Determine the (x, y) coordinate at the center of the cell enclosing the given text.  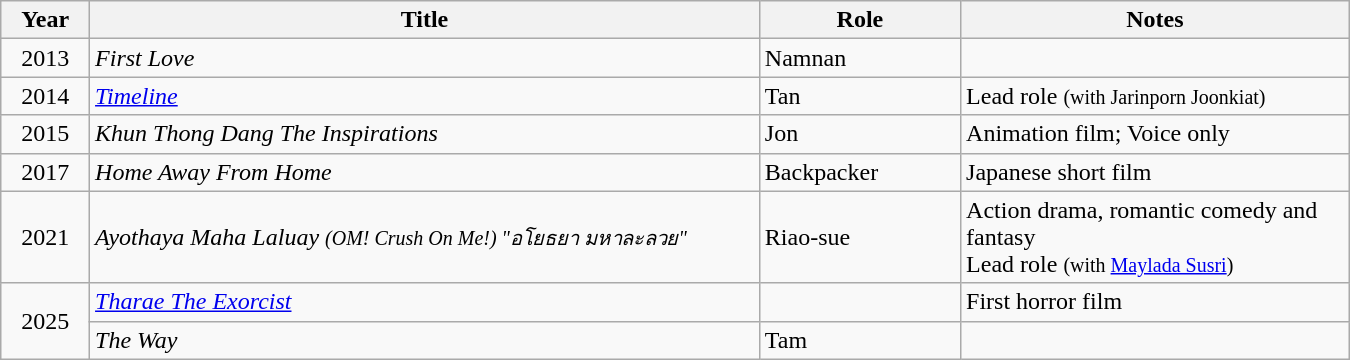
First horror film (1156, 302)
The Way (425, 340)
Namnan (860, 58)
Role (860, 20)
Year (46, 20)
Jon (860, 134)
2017 (46, 172)
Title (425, 20)
2014 (46, 96)
Backpacker (860, 172)
Tan (860, 96)
2013 (46, 58)
Animation film; Voice only (1156, 134)
Khun Thong Dang The Inspirations (425, 134)
Tam (860, 340)
Action drama, romantic comedy and fantasyLead role (with Maylada Susri) (1156, 237)
Ayothaya Maha Laluay (OM! Crush On Me!) "อโยธยา มหาละลวย" (425, 237)
Notes (1156, 20)
Tharae The Exorcist (425, 302)
Timeline (425, 96)
Riao-sue (860, 237)
Lead role (with Jarinporn Joonkiat) (1156, 96)
2025 (46, 321)
Home Away From Home (425, 172)
2015 (46, 134)
2021 (46, 237)
First Love (425, 58)
Japanese short film (1156, 172)
